Identify which cell holds the provided text, then report its (X, Y) central coordinate. 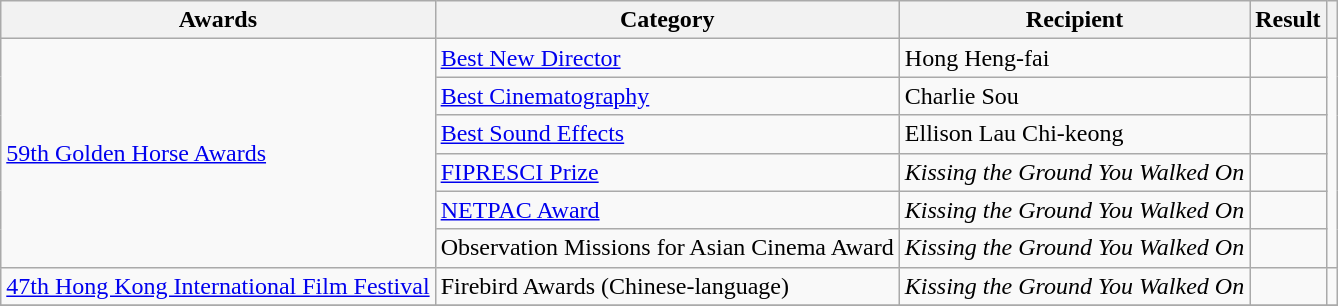
Result (1288, 20)
59th Golden Horse Awards (218, 153)
Category (667, 20)
Best Sound Effects (667, 134)
NETPAC Award (667, 210)
Charlie Sou (1074, 96)
Hong Heng-fai (1074, 58)
Firebird Awards (Chinese-language) (667, 286)
Best New Director (667, 58)
Recipient (1074, 20)
Ellison Lau Chi-keong (1074, 134)
Awards (218, 20)
Observation Missions for Asian Cinema Award (667, 248)
Best Cinematography (667, 96)
FIPRESCI Prize (667, 172)
47th Hong Kong International Film Festival (218, 286)
